Return [X, Y] of the center of cell containing provided text 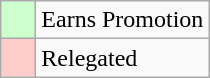
Earns Promotion [122, 20]
Relegated [122, 58]
